Capture the cell that displays the provided text and extract its [x, y] central coordinate. 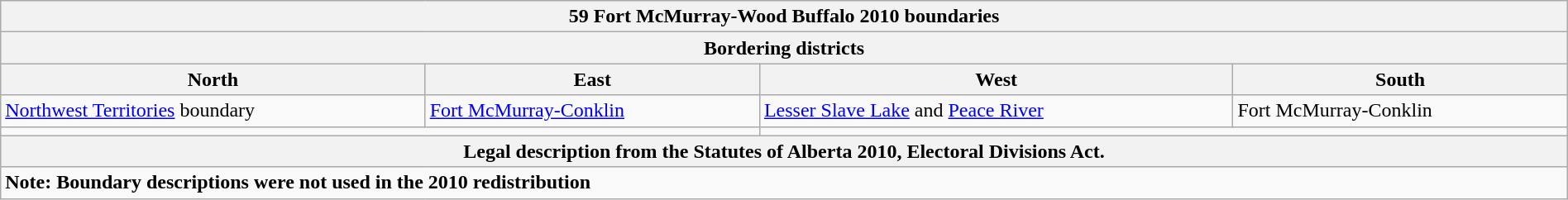
East [592, 79]
Bordering districts [784, 48]
Legal description from the Statutes of Alberta 2010, Electoral Divisions Act. [784, 151]
South [1400, 79]
Northwest Territories boundary [213, 111]
Note: Boundary descriptions were not used in the 2010 redistribution [784, 183]
North [213, 79]
59 Fort McMurray-Wood Buffalo 2010 boundaries [784, 17]
West [996, 79]
Lesser Slave Lake and Peace River [996, 111]
